Scan for the cell matching the given text and deliver its [x, y] coordinate at center. 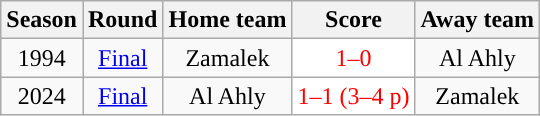
1–0 [354, 58]
Away team [478, 20]
Score [354, 20]
1–1 (3–4 p) [354, 96]
1994 [42, 58]
Season [42, 20]
Round [122, 20]
Home team [228, 20]
2024 [42, 96]
